Find where the given text appears and provide that cell's center as (X, Y) coordinate. 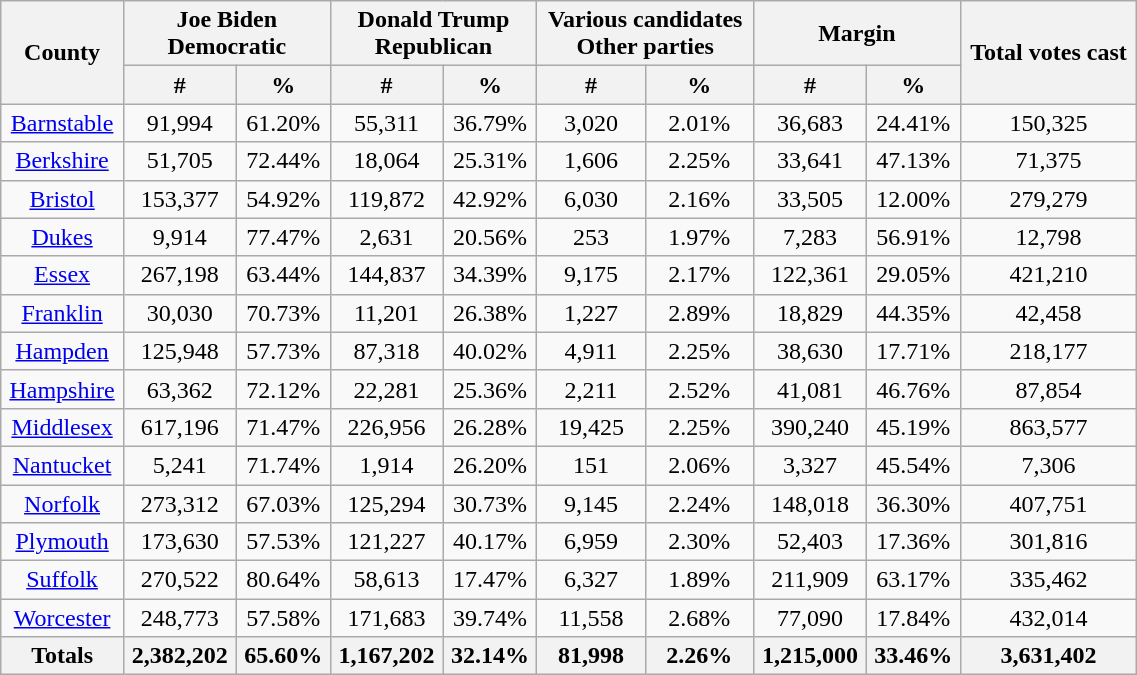
2.16% (699, 199)
1,227 (591, 313)
122,361 (810, 275)
1.89% (699, 580)
40.17% (490, 542)
22,281 (386, 389)
81,998 (591, 656)
71.47% (283, 427)
279,279 (1048, 199)
407,751 (1048, 503)
9,914 (180, 237)
2,211 (591, 389)
29.05% (913, 275)
2.24% (699, 503)
144,837 (386, 275)
Middlesex (62, 427)
226,956 (386, 427)
Dukes (62, 237)
173,630 (180, 542)
Totals (62, 656)
County (62, 52)
45.54% (913, 465)
25.31% (490, 161)
39.74% (490, 618)
52,403 (810, 542)
11,201 (386, 313)
301,816 (1048, 542)
Total votes cast (1048, 52)
56.91% (913, 237)
33,641 (810, 161)
Joe BidenDemocratic (226, 34)
42,458 (1048, 313)
Bristol (62, 199)
2.52% (699, 389)
Plymouth (62, 542)
55,311 (386, 123)
Franklin (62, 313)
32.14% (490, 656)
80.64% (283, 580)
Worcester (62, 618)
36.79% (490, 123)
57.73% (283, 351)
63.44% (283, 275)
26.38% (490, 313)
2,631 (386, 237)
46.76% (913, 389)
11,558 (591, 618)
432,014 (1048, 618)
Berkshire (62, 161)
150,325 (1048, 123)
33,505 (810, 199)
6,030 (591, 199)
2.68% (699, 618)
1.97% (699, 237)
3,631,402 (1048, 656)
45.19% (913, 427)
42.92% (490, 199)
421,210 (1048, 275)
6,327 (591, 580)
57.58% (283, 618)
12.00% (913, 199)
47.13% (913, 161)
40.02% (490, 351)
119,872 (386, 199)
71,375 (1048, 161)
36,683 (810, 123)
41,081 (810, 389)
72.12% (283, 389)
125,948 (180, 351)
2.30% (699, 542)
30.73% (490, 503)
20.56% (490, 237)
248,773 (180, 618)
273,312 (180, 503)
218,177 (1048, 351)
5,241 (180, 465)
Hampshire (62, 389)
17.36% (913, 542)
3,327 (810, 465)
Donald TrumpRepublican (434, 34)
2.01% (699, 123)
58,613 (386, 580)
270,522 (180, 580)
51,705 (180, 161)
1,914 (386, 465)
19,425 (591, 427)
253 (591, 237)
4,911 (591, 351)
87,318 (386, 351)
63.17% (913, 580)
36.30% (913, 503)
2,382,202 (180, 656)
1,606 (591, 161)
2.17% (699, 275)
1,215,000 (810, 656)
617,196 (180, 427)
2.26% (699, 656)
151 (591, 465)
3,020 (591, 123)
87,854 (1048, 389)
Hampden (62, 351)
26.28% (490, 427)
12,798 (1048, 237)
38,630 (810, 351)
335,462 (1048, 580)
77,090 (810, 618)
30,030 (180, 313)
2.89% (699, 313)
Suffolk (62, 580)
71.74% (283, 465)
Barnstable (62, 123)
54.92% (283, 199)
1,167,202 (386, 656)
34.39% (490, 275)
Various candidatesOther parties (646, 34)
91,994 (180, 123)
9,175 (591, 275)
26.20% (490, 465)
44.35% (913, 313)
67.03% (283, 503)
57.53% (283, 542)
Nantucket (62, 465)
65.60% (283, 656)
6,959 (591, 542)
211,909 (810, 580)
17.71% (913, 351)
18,829 (810, 313)
Essex (62, 275)
Margin (856, 34)
24.41% (913, 123)
18,064 (386, 161)
9,145 (591, 503)
63,362 (180, 389)
77.47% (283, 237)
Norfolk (62, 503)
267,198 (180, 275)
148,018 (810, 503)
125,294 (386, 503)
72.44% (283, 161)
70.73% (283, 313)
171,683 (386, 618)
121,227 (386, 542)
153,377 (180, 199)
33.46% (913, 656)
25.36% (490, 389)
390,240 (810, 427)
17.47% (490, 580)
17.84% (913, 618)
863,577 (1048, 427)
7,306 (1048, 465)
7,283 (810, 237)
2.06% (699, 465)
61.20% (283, 123)
